Pinpoint the cell where the given text exists, returning its (x, y) midpoint coordinate. 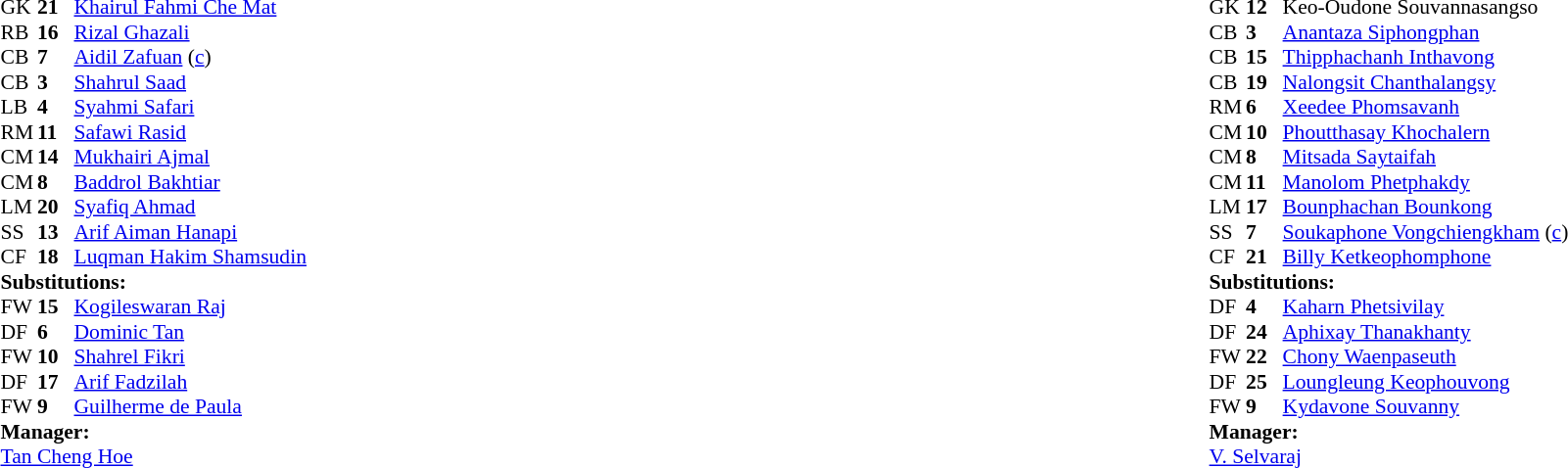
13 (56, 232)
Rizal Ghazali (190, 32)
20 (56, 207)
RB (19, 32)
Arif Fadzilah (190, 382)
Kogileswaran Raj (190, 306)
Aidil Zafuan (c) (190, 58)
24 (1264, 332)
LB (19, 107)
22 (1264, 357)
18 (56, 257)
Safawi Rasid (190, 132)
25 (1264, 382)
Syahmi Safari (190, 107)
Luqman Hakim Shamsudin (190, 257)
Guilherme de Paula (190, 406)
Syafiq Ahmad (190, 207)
Arif Aiman Hanapi (190, 232)
19 (1264, 82)
21 (1264, 257)
16 (56, 32)
Manager: (153, 432)
14 (56, 158)
Shahrul Saad (190, 82)
Shahrel Fikri (190, 357)
Mukhairi Ajmal (190, 158)
Dominic Tan (190, 332)
Baddrol Bakhtiar (190, 182)
Substitutions: (153, 282)
